Capture the cell that displays the provided text and extract its (X, Y) central coordinate. 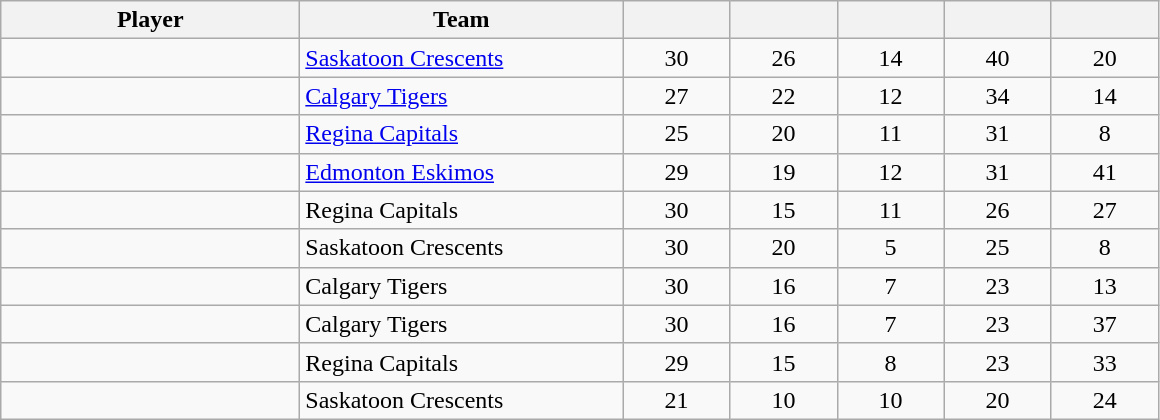
21 (676, 400)
Player (150, 20)
13 (1104, 286)
24 (1104, 400)
5 (890, 248)
33 (1104, 362)
19 (784, 172)
41 (1104, 172)
Edmonton Eskimos (462, 172)
22 (784, 96)
Team (462, 20)
37 (1104, 324)
34 (998, 96)
40 (998, 58)
